Search for the cell housing the specified text and yield its (x, y) center coordinate. 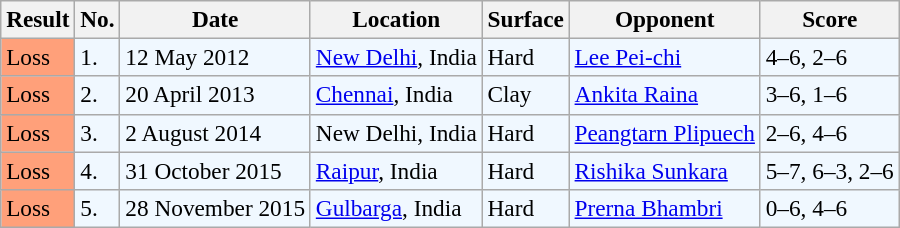
Rishika Sunkara (664, 170)
28 November 2015 (215, 208)
4–6, 2–6 (830, 57)
No. (98, 19)
Score (830, 19)
0–6, 4–6 (830, 208)
Surface (526, 19)
Location (396, 19)
12 May 2012 (215, 57)
20 April 2013 (215, 95)
Result (38, 19)
2 August 2014 (215, 133)
Date (215, 19)
3. (98, 133)
Clay (526, 95)
Opponent (664, 19)
2. (98, 95)
Gulbarga, India (396, 208)
31 October 2015 (215, 170)
Chennai, India (396, 95)
Ankita Raina (664, 95)
1. (98, 57)
3–6, 1–6 (830, 95)
Peangtarn Plipuech (664, 133)
5–7, 6–3, 2–6 (830, 170)
2–6, 4–6 (830, 133)
Prerna Bhambri (664, 208)
5. (98, 208)
4. (98, 170)
Lee Pei-chi (664, 57)
Raipur, India (396, 170)
